Scan for the cell matching the given text and deliver its [X, Y] coordinate at center. 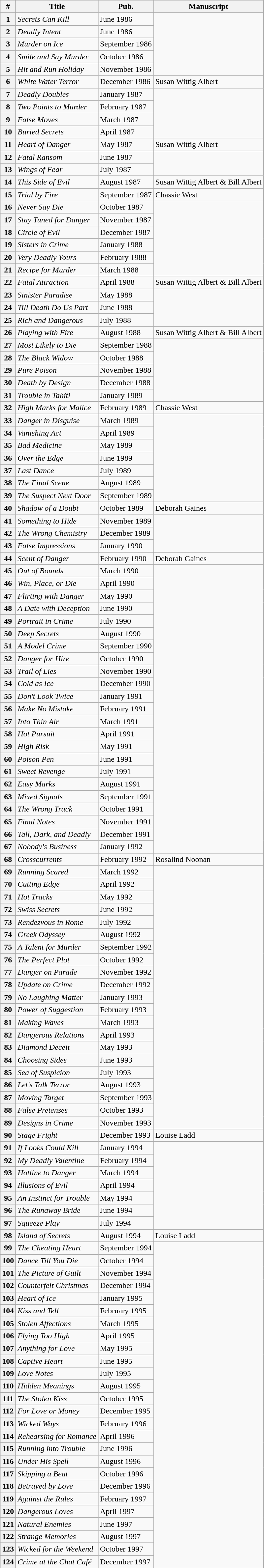
63 [8, 797]
Sea of Suspicion [57, 1072]
Circle of Evil [57, 232]
Stolen Affections [57, 1323]
April 1987 [126, 132]
July 1991 [126, 772]
Running Scared [57, 872]
Out of Bounds [57, 571]
Running into Trouble [57, 1449]
Shadow of a Doubt [57, 508]
February 1989 [126, 408]
78 [8, 985]
89 [8, 1123]
Rosalind Noonan [209, 859]
Something to Hide [57, 521]
72 [8, 909]
Till Death Do Us Part [57, 307]
65 [8, 822]
118 [8, 1486]
January 1990 [126, 546]
The Suspect Next Door [57, 496]
July 1995 [126, 1374]
119 [8, 1499]
100 [8, 1261]
98 [8, 1236]
For Love or Money [57, 1411]
August 1997 [126, 1536]
102 [8, 1286]
Final Notes [57, 822]
45 [8, 571]
November 1993 [126, 1123]
June 1995 [126, 1361]
February 1993 [126, 1010]
June 1996 [126, 1449]
117 [8, 1474]
104 [8, 1311]
February 1996 [126, 1424]
February 1994 [126, 1160]
19 [8, 245]
10 [8, 132]
Bad Medicine [57, 445]
71 [8, 897]
January 1994 [126, 1148]
Vanishing Act [57, 433]
87 [8, 1098]
33 [8, 420]
107 [8, 1348]
January 1987 [126, 94]
1 [8, 19]
August 1995 [126, 1386]
November 1988 [126, 370]
23 [8, 295]
51 [8, 646]
13 [8, 170]
February 1995 [126, 1311]
No Laughing Matter [57, 997]
April 1988 [126, 282]
40 [8, 508]
93 [8, 1173]
False Moves [57, 119]
The Picture of Guilt [57, 1273]
February 1991 [126, 709]
90 [8, 1135]
60 [8, 759]
Title [57, 7]
Death by Design [57, 383]
Skipping a Beat [57, 1474]
37 [8, 470]
February 1997 [126, 1499]
Dance Till You Die [57, 1261]
4 [8, 57]
69 [8, 872]
September 1994 [126, 1248]
Danger in Disguise [57, 420]
Fatal Ransom [57, 157]
November 1990 [126, 671]
Rendezvous in Rome [57, 922]
March 1991 [126, 721]
123 [8, 1549]
16 [8, 207]
Heart of Ice [57, 1298]
81 [8, 1022]
50 [8, 634]
73 [8, 922]
December 1989 [126, 533]
Counterfeit Christmas [57, 1286]
March 1987 [126, 119]
October 1997 [126, 1549]
September 1990 [126, 646]
Portrait in Crime [57, 621]
October 1992 [126, 960]
Hotline to Danger [57, 1173]
June 1991 [126, 759]
May 1988 [126, 295]
88 [8, 1110]
January 1993 [126, 997]
115 [8, 1449]
56 [8, 709]
October 1988 [126, 357]
September 1991 [126, 797]
25 [8, 320]
Island of Secrets [57, 1236]
96 [8, 1211]
March 1992 [126, 872]
December 1993 [126, 1135]
116 [8, 1461]
February 1990 [126, 558]
113 [8, 1424]
Crime at the Chat Café [57, 1561]
December 1997 [126, 1561]
April 1990 [126, 584]
75 [8, 947]
38 [8, 483]
Hot Pursuit [57, 734]
December 1992 [126, 985]
June 1988 [126, 307]
December 1991 [126, 834]
A Date with Deception [57, 609]
Scent of Danger [57, 558]
35 [8, 445]
A Model Crime [57, 646]
74 [8, 934]
November 1986 [126, 69]
Easy Marks [57, 784]
The Final Scene [57, 483]
The Wrong Track [57, 809]
Manuscript [209, 7]
105 [8, 1323]
January 1992 [126, 847]
70 [8, 884]
September 1992 [126, 947]
49 [8, 621]
47 [8, 596]
Last Dance [57, 470]
March 1989 [126, 420]
June 1989 [126, 458]
August 1987 [126, 182]
My Deadly Valentine [57, 1160]
December 1994 [126, 1286]
July 1993 [126, 1072]
Very Deadly Yours [57, 257]
July 1990 [126, 621]
July 1992 [126, 922]
Cold as Ice [57, 684]
November 1994 [126, 1273]
Pub. [126, 7]
Danger on Parade [57, 972]
66 [8, 834]
14 [8, 182]
103 [8, 1298]
Captive Heart [57, 1361]
Most Likely to Die [57, 345]
Into Thin Air [57, 721]
August 1991 [126, 784]
October 1987 [126, 207]
Love Notes [57, 1374]
Greek Odyssey [57, 934]
Wings of Fear [57, 170]
12 [8, 157]
Diamond Deceit [57, 1047]
June 1990 [126, 609]
15 [8, 195]
22 [8, 282]
29 [8, 370]
108 [8, 1361]
December 1995 [126, 1411]
August 1988 [126, 332]
77 [8, 972]
December 1987 [126, 232]
32 [8, 408]
Kiss and Tell [57, 1311]
Stay Tuned for Danger [57, 220]
Betrayed by Love [57, 1486]
44 [8, 558]
114 [8, 1436]
124 [8, 1561]
October 1995 [126, 1399]
This Side of Evil [57, 182]
May 1995 [126, 1348]
57 [8, 721]
September 1989 [126, 496]
42 [8, 533]
High Marks for Malice [57, 408]
62 [8, 784]
Wicked for the Weekend [57, 1549]
Stage Fright [57, 1135]
91 [8, 1148]
# [8, 7]
June 1993 [126, 1060]
Dangerous Loves [57, 1511]
December 1986 [126, 82]
October 1991 [126, 809]
36 [8, 458]
Flying Too High [57, 1336]
64 [8, 809]
January 1988 [126, 245]
The Black Widow [57, 357]
May 1990 [126, 596]
If Looks Could Kill [57, 1148]
8 [8, 107]
21 [8, 270]
Danger for Hire [57, 659]
67 [8, 847]
122 [8, 1536]
34 [8, 433]
Pure Poison [57, 370]
White Water Terror [57, 82]
Crosscurrents [57, 859]
An Instinct for Trouble [57, 1198]
Natural Enemies [57, 1524]
97 [8, 1223]
Deadly Intent [57, 32]
Swiss Secrets [57, 909]
Strange Memories [57, 1536]
March 1994 [126, 1173]
Rich and Dangerous [57, 320]
6 [8, 82]
84 [8, 1060]
May 1987 [126, 144]
46 [8, 584]
July 1994 [126, 1223]
August 1990 [126, 634]
Fatal Attraction [57, 282]
June 1994 [126, 1211]
112 [8, 1411]
20 [8, 257]
August 1993 [126, 1085]
Sisters in Crime [57, 245]
January 1991 [126, 696]
January 1995 [126, 1298]
101 [8, 1273]
Moving Target [57, 1098]
9 [8, 119]
August 1989 [126, 483]
83 [8, 1047]
Tall, Dark, and Deadly [57, 834]
Dangerous Relations [57, 1035]
111 [8, 1399]
April 1991 [126, 734]
Trail of Lies [57, 671]
April 1994 [126, 1185]
76 [8, 960]
October 1990 [126, 659]
26 [8, 332]
July 1989 [126, 470]
Rehearsing for Romance [57, 1436]
October 1996 [126, 1474]
March 1990 [126, 571]
January 1989 [126, 395]
Designs in Crime [57, 1123]
3 [8, 44]
October 1986 [126, 57]
55 [8, 696]
120 [8, 1511]
27 [8, 345]
March 1993 [126, 1022]
November 1992 [126, 972]
Hidden Meanings [57, 1386]
July 1987 [126, 170]
The Stolen Kiss [57, 1399]
41 [8, 521]
59 [8, 746]
31 [8, 395]
7 [8, 94]
30 [8, 383]
Smile and Say Murder [57, 57]
94 [8, 1185]
68 [8, 859]
False Impressions [57, 546]
Don't Look Twice [57, 696]
95 [8, 1198]
17 [8, 220]
November 1989 [126, 521]
53 [8, 671]
Against the Rules [57, 1499]
December 1988 [126, 383]
November 1991 [126, 822]
False Pretenses [57, 1110]
52 [8, 659]
September 1993 [126, 1098]
109 [8, 1374]
October 1989 [126, 508]
86 [8, 1085]
99 [8, 1248]
October 1993 [126, 1110]
The Wrong Chemistry [57, 533]
Trouble in Tahiti [57, 395]
Make No Mistake [57, 709]
82 [8, 1035]
Hit and Run Holiday [57, 69]
85 [8, 1072]
The Perfect Plot [57, 960]
High Risk [57, 746]
February 1988 [126, 257]
Illusions of Evil [57, 1185]
Heart of Danger [57, 144]
Update on Crime [57, 985]
December 1996 [126, 1486]
September 1987 [126, 195]
106 [8, 1336]
September 1986 [126, 44]
February 1992 [126, 859]
Hot Tracks [57, 897]
48 [8, 609]
79 [8, 997]
24 [8, 307]
Sinister Paradise [57, 295]
February 1987 [126, 107]
5 [8, 69]
Sweet Revenge [57, 772]
92 [8, 1160]
Over the Edge [57, 458]
18 [8, 232]
39 [8, 496]
April 1992 [126, 884]
November 1987 [126, 220]
Nobody's Business [57, 847]
April 1993 [126, 1035]
The Runaway Bride [57, 1211]
December 1990 [126, 684]
11 [8, 144]
Never Say Die [57, 207]
Trial by Fire [57, 195]
A Talent for Murder [57, 947]
August 1994 [126, 1236]
Recipe for Murder [57, 270]
Under His Spell [57, 1461]
Murder on Ice [57, 44]
April 1997 [126, 1511]
May 1993 [126, 1047]
June 1992 [126, 909]
June 1987 [126, 157]
110 [8, 1386]
121 [8, 1524]
54 [8, 684]
May 1991 [126, 746]
Wicked Ways [57, 1424]
Playing with Fire [57, 332]
Poison Pen [57, 759]
May 1992 [126, 897]
Cutting Edge [57, 884]
Two Points to Murder [57, 107]
August 1996 [126, 1461]
June 1997 [126, 1524]
Win, Place, or Die [57, 584]
The Cheating Heart [57, 1248]
May 1989 [126, 445]
Making Waves [57, 1022]
August 1992 [126, 934]
July 1988 [126, 320]
Power of Suggestion [57, 1010]
Anything for Love [57, 1348]
March 1995 [126, 1323]
61 [8, 772]
Secrets Can Kill [57, 19]
Buried Secrets [57, 132]
Choosing Sides [57, 1060]
Deadly Doubles [57, 94]
October 1994 [126, 1261]
Squeeze Play [57, 1223]
April 1995 [126, 1336]
September 1988 [126, 345]
Deep Secrets [57, 634]
Flirting with Danger [57, 596]
43 [8, 546]
April 1989 [126, 433]
March 1988 [126, 270]
April 1996 [126, 1436]
80 [8, 1010]
Let's Talk Terror [57, 1085]
58 [8, 734]
Mixed Signals [57, 797]
May 1994 [126, 1198]
28 [8, 357]
2 [8, 32]
